Extract the [x, y] coordinate from the center of the cell holding the provided text.  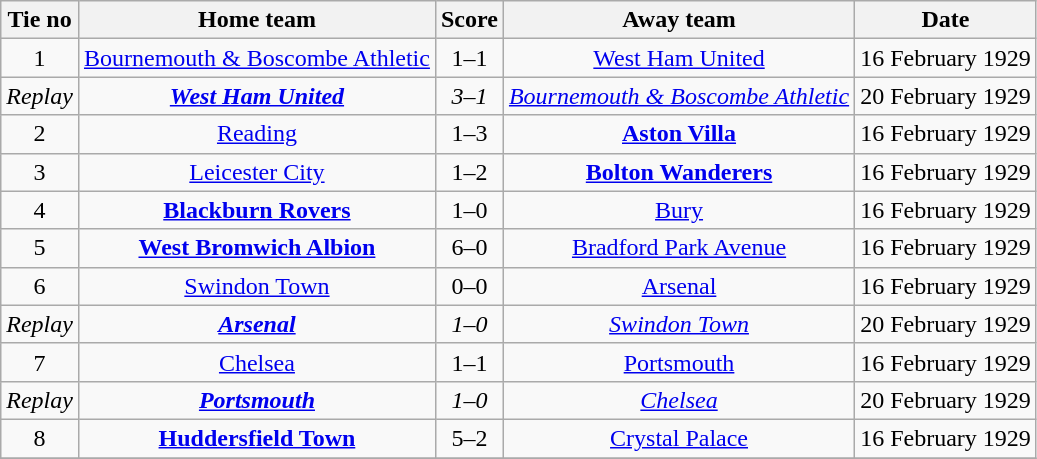
Score [469, 20]
Leicester City [256, 172]
4 [40, 210]
Home team [256, 20]
0–0 [469, 286]
3–1 [469, 96]
Bradford Park Avenue [678, 248]
West Bromwich Albion [256, 248]
Huddersfield Town [256, 438]
8 [40, 438]
7 [40, 362]
Aston Villa [678, 134]
5–2 [469, 438]
Date [946, 20]
Blackburn Rovers [256, 210]
Tie no [40, 20]
Reading [256, 134]
5 [40, 248]
Crystal Palace [678, 438]
1–3 [469, 134]
3 [40, 172]
1–2 [469, 172]
Away team [678, 20]
Bury [678, 210]
6 [40, 286]
Bolton Wanderers [678, 172]
2 [40, 134]
6–0 [469, 248]
1 [40, 58]
